Locate the cell with the specified text and output its [X, Y] center coordinate. 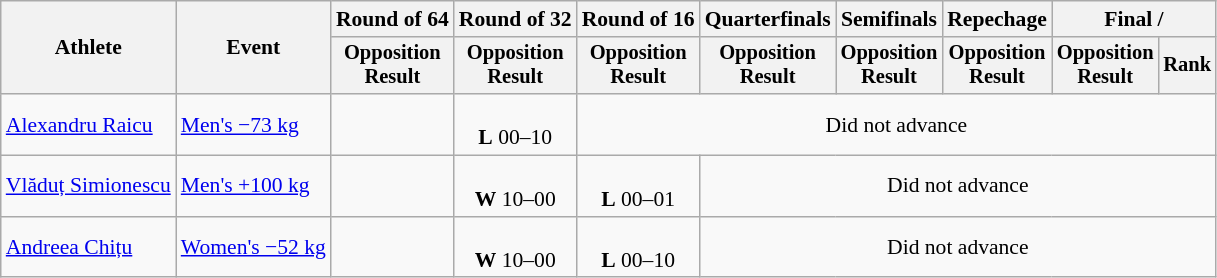
Quarterfinals [768, 19]
Event [254, 48]
Round of 32 [516, 19]
Semifinals [890, 19]
L 00–01 [638, 186]
Andreea Chițu [88, 248]
Final / [1134, 19]
Round of 64 [392, 19]
Round of 16 [638, 19]
Men's +100 kg [254, 186]
Athlete [88, 48]
Men's −73 kg [254, 124]
Repechage [997, 19]
Rank [1187, 66]
Vlăduț Simionescu [88, 186]
Women's −52 kg [254, 248]
Alexandru Raicu [88, 124]
